Determine the (X, Y) coordinate at the center of the cell enclosing the given text.  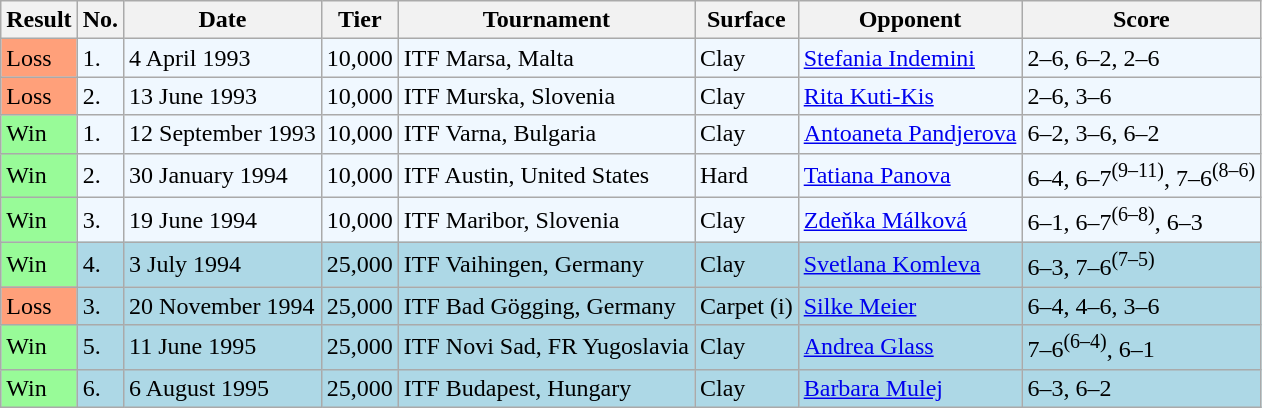
No. (100, 20)
13 June 1993 (223, 96)
6–3, 6–2 (1142, 388)
Silke Meier (910, 306)
Tournament (546, 20)
ITF Varna, Bulgaria (546, 134)
Zdeňka Málková (910, 220)
Hard (746, 176)
30 January 1994 (223, 176)
7–6(6–4), 6–1 (1142, 348)
Date (223, 20)
3 July 1994 (223, 264)
Result (39, 20)
4 April 1993 (223, 58)
Svetlana Komleva (910, 264)
6–1, 6–7(6–8), 6–3 (1142, 220)
2–6, 6–2, 2–6 (1142, 58)
5. (100, 348)
ITF Novi Sad, FR Yugoslavia (546, 348)
Stefania Indemini (910, 58)
19 June 1994 (223, 220)
6–3, 7–6(7–5) (1142, 264)
6–2, 3–6, 6–2 (1142, 134)
20 November 1994 (223, 306)
Tatiana Panova (910, 176)
Barbara Mulej (910, 388)
ITF Vaihingen, Germany (546, 264)
11 June 1995 (223, 348)
6. (100, 388)
Surface (746, 20)
6 August 1995 (223, 388)
ITF Murska, Slovenia (546, 96)
Andrea Glass (910, 348)
Opponent (910, 20)
6–4, 6–7(9–11), 7–6(8–6) (1142, 176)
ITF Bad Gögging, Germany (546, 306)
Tier (360, 20)
ITF Marsa, Malta (546, 58)
2–6, 3–6 (1142, 96)
Carpet (i) (746, 306)
Rita Kuti-Kis (910, 96)
6–4, 4–6, 3–6 (1142, 306)
ITF Budapest, Hungary (546, 388)
ITF Austin, United States (546, 176)
12 September 1993 (223, 134)
4. (100, 264)
Antoaneta Pandjerova (910, 134)
Score (1142, 20)
ITF Maribor, Slovenia (546, 220)
